Pinpoint the cell where the given text exists, returning its [x, y] midpoint coordinate. 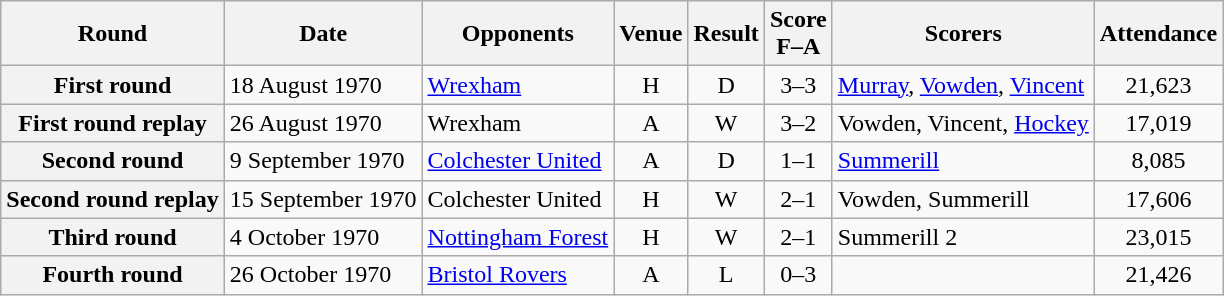
3–3 [798, 85]
Summerill [963, 161]
Murray, Vowden, Vincent [963, 85]
Date [323, 34]
26 October 1970 [323, 275]
Vowden, Vincent, Hockey [963, 123]
Fourth round [113, 275]
Bristol Rovers [518, 275]
17,606 [1158, 199]
3–2 [798, 123]
First round replay [113, 123]
15 September 1970 [323, 199]
First round [113, 85]
ScoreF–A [798, 34]
17,019 [1158, 123]
L [726, 275]
Nottingham Forest [518, 237]
1–1 [798, 161]
21,426 [1158, 275]
Scorers [963, 34]
Attendance [1158, 34]
18 August 1970 [323, 85]
26 August 1970 [323, 123]
Third round [113, 237]
Result [726, 34]
Opponents [518, 34]
8,085 [1158, 161]
23,015 [1158, 237]
Summerill 2 [963, 237]
Vowden, Summerill [963, 199]
Second round replay [113, 199]
21,623 [1158, 85]
Second round [113, 161]
9 September 1970 [323, 161]
Venue [651, 34]
0–3 [798, 275]
4 October 1970 [323, 237]
Round [113, 34]
